For the text-containing cell, return its midpoint in (x, y) coordinate format. 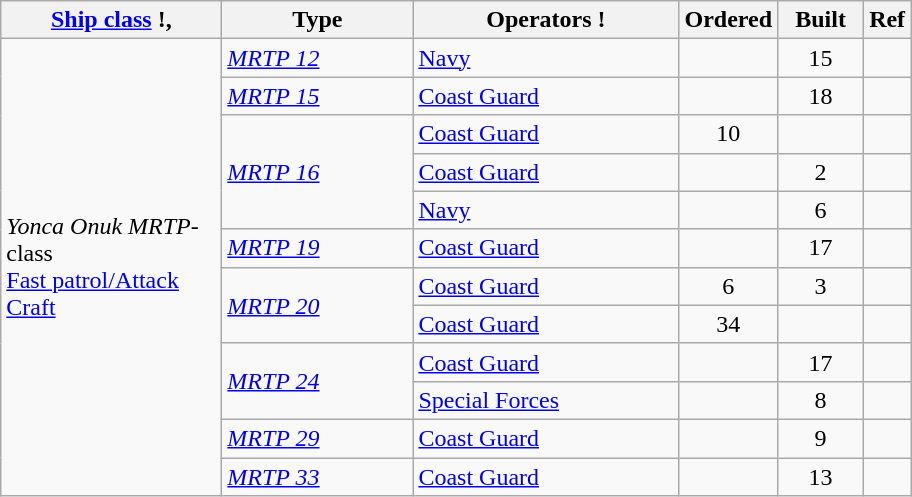
Built (821, 20)
MRTP 24 (318, 381)
3 (821, 286)
MRTP 16 (318, 172)
13 (821, 477)
MRTP 33 (318, 477)
Ref (888, 20)
Ordered (728, 20)
MRTP 19 (318, 248)
8 (821, 400)
MRTP 20 (318, 305)
Ship class !, (112, 20)
Operators ! (546, 20)
9 (821, 438)
34 (728, 324)
15 (821, 58)
18 (821, 96)
MRTP 12 (318, 58)
Type (318, 20)
Special Forces (546, 400)
MRTP 15 (318, 96)
Yonca Onuk MRTP-class Fast patrol/Attack Craft (112, 268)
10 (728, 134)
2 (821, 172)
MRTP 29 (318, 438)
